Search for the cell housing the specified text and yield its (X, Y) center coordinate. 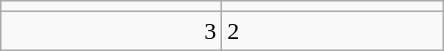
2 (332, 31)
3 (112, 31)
